Locate the cell with the specified text and output its [x, y] center coordinate. 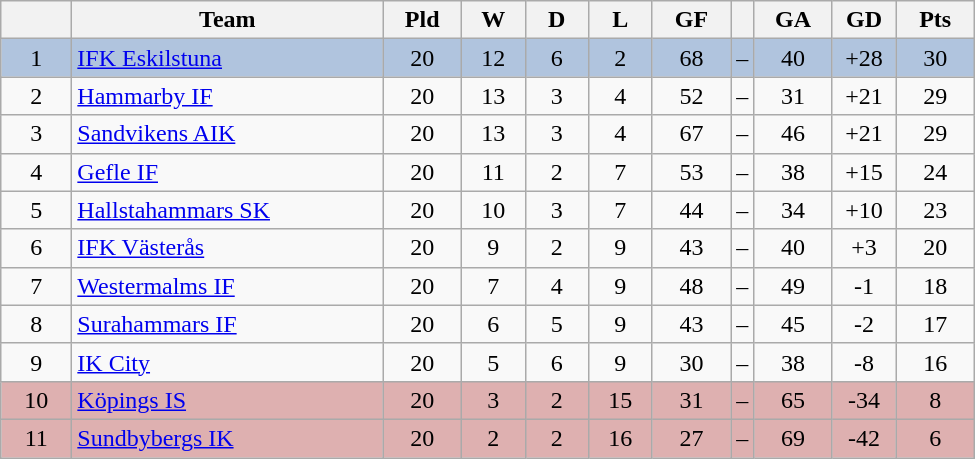
Team [228, 20]
W [493, 20]
IFK Västerås [228, 248]
46 [794, 134]
-8 [864, 362]
27 [692, 438]
+3 [864, 248]
34 [794, 210]
49 [794, 286]
IK City [228, 362]
L [621, 20]
-34 [864, 400]
53 [692, 172]
Surahammars IF [228, 324]
Pts [936, 20]
Pld [422, 20]
67 [692, 134]
15 [621, 400]
GF [692, 20]
52 [692, 96]
17 [936, 324]
D [557, 20]
-42 [864, 438]
IFK Eskilstuna [228, 58]
-2 [864, 324]
-1 [864, 286]
12 [493, 58]
Hammarby IF [228, 96]
48 [692, 286]
GA [794, 20]
Gefle IF [228, 172]
Hallstahammars SK [228, 210]
GD [864, 20]
1 [36, 58]
Westermalms IF [228, 286]
Köpings IS [228, 400]
Sundbybergs IK [228, 438]
44 [692, 210]
24 [936, 172]
69 [794, 438]
23 [936, 210]
+28 [864, 58]
45 [794, 324]
+15 [864, 172]
18 [936, 286]
Sandvikens AIK [228, 134]
65 [794, 400]
+10 [864, 210]
68 [692, 58]
